For the text-containing cell, return its midpoint in [x, y] coordinate format. 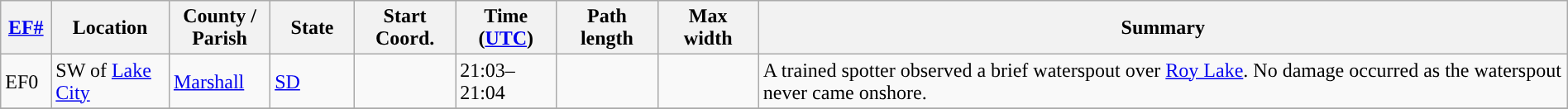
Start Coord. [404, 28]
21:03–21:04 [506, 81]
State [313, 28]
Path length [607, 28]
SW of Lake City [111, 81]
EF0 [26, 81]
Max width [708, 28]
SD [313, 81]
EF# [26, 28]
A trained spotter observed a brief waterspout over Roy Lake. No damage occurred as the waterspout never came onshore. [1163, 81]
Time (UTC) [506, 28]
County / Parish [219, 28]
Location [111, 28]
Summary [1163, 28]
Marshall [219, 81]
